Provide the (x, y) coordinate of the cell's center where the given text is located.  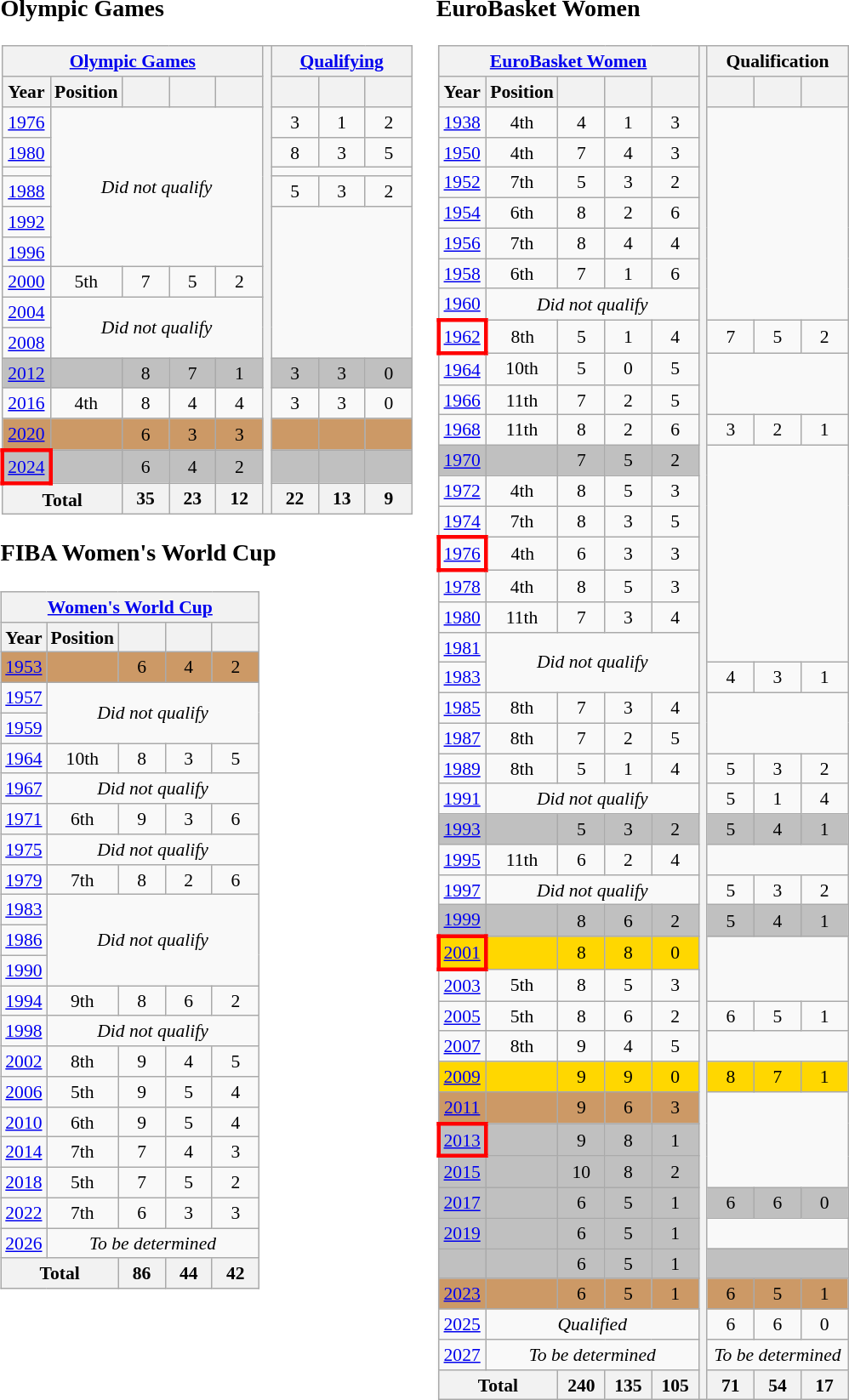
1960 (462, 304)
2005 (462, 1016)
2026 (24, 1243)
2003 (462, 985)
1959 (24, 728)
2017 (462, 1204)
42 (235, 1273)
22 (294, 498)
1954 (462, 213)
2025 (462, 1324)
86 (141, 1273)
1938 (462, 122)
2007 (462, 1046)
Women's World Cup (129, 607)
1975 (24, 850)
2016 (26, 403)
2015 (462, 1172)
2020 (26, 434)
10 (582, 1172)
1958 (462, 274)
1999 (462, 920)
71 (730, 1385)
1957 (24, 697)
1987 (462, 738)
Qualified (592, 1324)
1996 (26, 252)
23 (192, 498)
1966 (462, 400)
1991 (462, 799)
1997 (462, 890)
2012 (26, 373)
1978 (462, 587)
54 (778, 1385)
240 (582, 1385)
1993 (462, 829)
1988 (26, 191)
1967 (24, 788)
13 (342, 498)
44 (189, 1273)
1953 (24, 668)
Olympic Games (133, 61)
2002 (24, 1061)
2010 (24, 1122)
105 (675, 1385)
EuroBasket Women (568, 61)
2013 (462, 1140)
1970 (462, 461)
2018 (24, 1182)
1994 (24, 1001)
1979 (24, 879)
Qualifying (342, 61)
12 (240, 498)
2008 (26, 343)
2014 (24, 1152)
2019 (462, 1233)
1990 (24, 970)
1968 (462, 430)
1974 (462, 522)
1986 (24, 940)
1972 (462, 491)
35 (146, 498)
2024 (26, 466)
1950 (462, 152)
2000 (26, 282)
2022 (24, 1213)
1956 (462, 243)
2023 (462, 1294)
2006 (24, 1092)
1952 (462, 183)
1998 (24, 1031)
2009 (462, 1077)
17 (825, 1385)
1971 (24, 819)
2001 (462, 953)
1962 (462, 337)
135 (628, 1385)
Qualification (778, 61)
1989 (462, 769)
9th (83, 1001)
2004 (26, 313)
2011 (462, 1107)
1992 (26, 222)
1985 (462, 709)
1995 (462, 860)
2027 (462, 1355)
1981 (462, 647)
